Return (X, Y) of the center of cell containing provided text 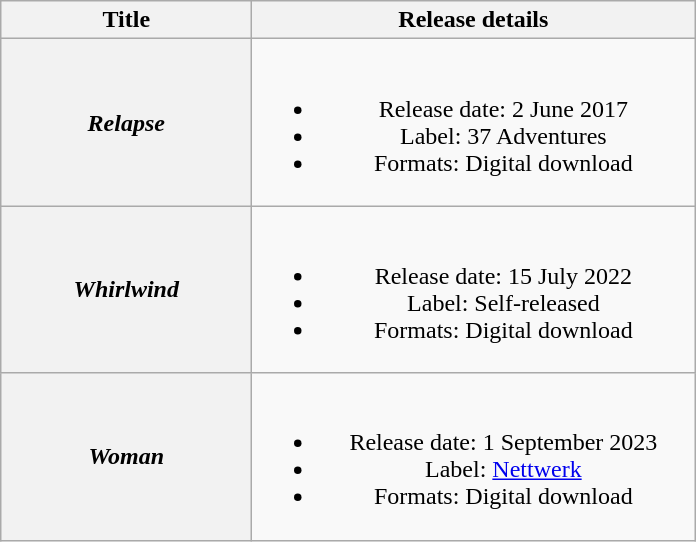
Woman (126, 456)
Release details (474, 20)
Release date: 15 July 2022Label: Self-releasedFormats: Digital download (474, 290)
Title (126, 20)
Release date: 1 September 2023Label: NettwerkFormats: Digital download (474, 456)
Release date: 2 June 2017Label: 37 AdventuresFormats: Digital download (474, 122)
Whirlwind (126, 290)
Relapse (126, 122)
